Capture the cell that displays the provided text and extract its (x, y) central coordinate. 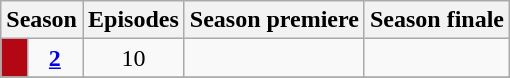
Season premiere (274, 20)
10 (133, 58)
Season (42, 20)
Episodes (133, 20)
2 (54, 58)
Season finale (436, 20)
